Capture the cell that displays the provided text and extract its [X, Y] central coordinate. 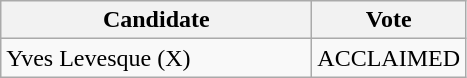
Yves Levesque (X) [156, 58]
ACCLAIMED [389, 58]
Vote [389, 20]
Candidate [156, 20]
